Find where the given text appears and provide that cell's center as [X, Y] coordinate. 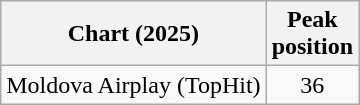
36 [312, 85]
Peakposition [312, 34]
Moldova Airplay (TopHit) [134, 85]
Chart (2025) [134, 34]
